Return the [x, y] coordinate for the center point of the cell that contains the specified text.  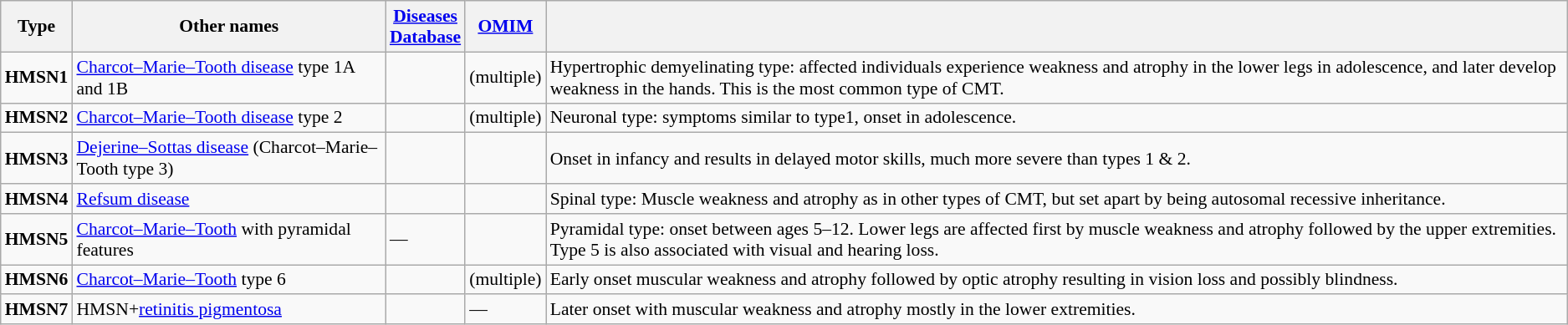
HMSN7 [37, 310]
Charcot–Marie–Tooth type 6 [228, 280]
Spinal type: Muscle weakness and atrophy as in other types of CMT, but set apart by being autosomal recessive inheritance. [1057, 199]
HMSN3 [37, 159]
HMSN6 [37, 280]
Charcot–Marie–Tooth with pyramidal features [228, 239]
Early onset muscular weakness and atrophy followed by optic atrophy resulting in vision loss and possibly blindness. [1057, 280]
HMSN5 [37, 239]
HMSN+retinitis pigmentosa [228, 310]
Charcot–Marie–Tooth disease type 1A and 1B [228, 77]
HMSN1 [37, 77]
Charcot–Marie–Tooth disease type 2 [228, 118]
Refsum disease [228, 199]
DiseasesDatabase [425, 27]
OMIM [505, 27]
Later onset with muscular weakness and atrophy mostly in the lower extremities. [1057, 310]
HMSN2 [37, 118]
Type [37, 27]
Other names [228, 27]
Onset in infancy and results in delayed motor skills, much more severe than types 1 & 2. [1057, 159]
Neuronal type: symptoms similar to type1, onset in adolescence. [1057, 118]
HMSN4 [37, 199]
Dejerine–Sottas disease (Charcot–Marie–Tooth type 3) [228, 159]
